Pinpoint the cell where the given text exists, returning its (X, Y) midpoint coordinate. 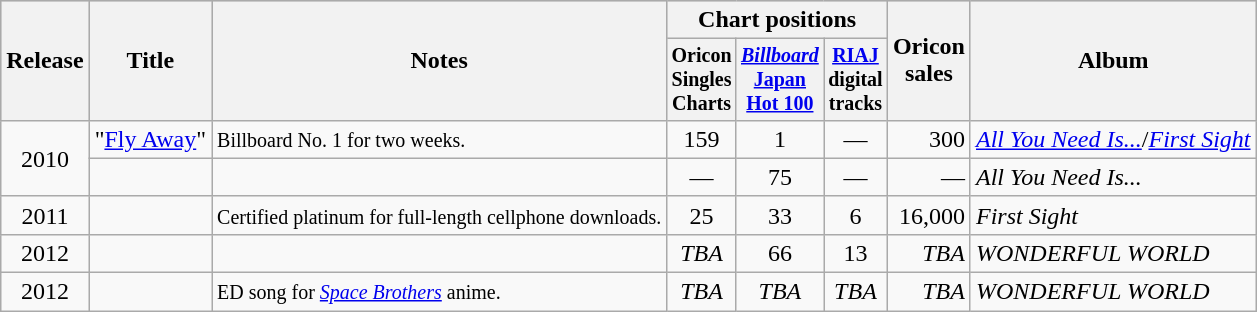
66 (780, 253)
All You Need Is.../First Sight (1113, 139)
RIAJ digital tracks (856, 80)
300 (928, 139)
Certified platinum for full-length cellphone downloads. (440, 215)
1 (780, 139)
2010 (45, 158)
Album (1113, 61)
ED song for Space Brothers anime. (440, 292)
Chart positions (778, 20)
2011 (45, 215)
13 (856, 253)
159 (702, 139)
Billboard Japan Hot 100 (780, 80)
33 (780, 215)
Billboard No. 1 for two weeks. (440, 139)
16,000 (928, 215)
All You Need Is... (1113, 177)
"Fly Away" (150, 139)
6 (856, 215)
75 (780, 177)
Oricon Singles Charts (702, 80)
Title (150, 61)
First Sight (1113, 215)
Notes (440, 61)
Release (45, 61)
25 (702, 215)
Oriconsales (928, 61)
